Provide the (X, Y) coordinate of the cell's center where the given text is located.  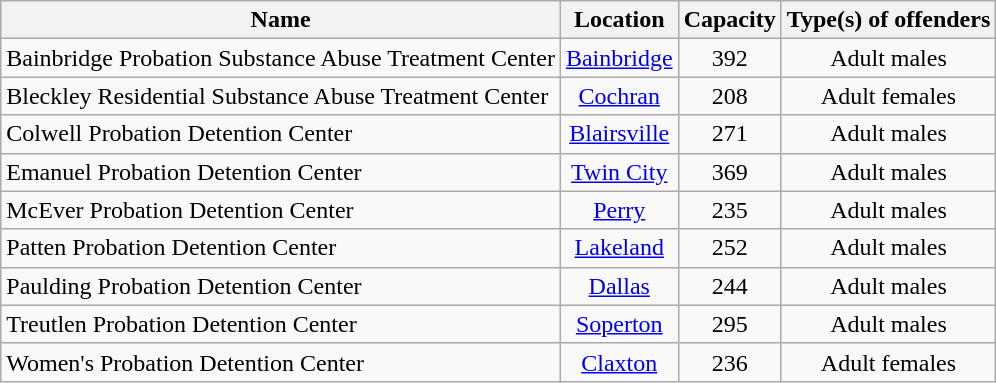
369 (730, 172)
Twin City (619, 172)
Paulding Probation Detention Center (281, 286)
208 (730, 96)
235 (730, 210)
Location (619, 20)
Women's Probation Detention Center (281, 362)
Treutlen Probation Detention Center (281, 324)
Perry (619, 210)
Emanuel Probation Detention Center (281, 172)
Claxton (619, 362)
Colwell Probation Detention Center (281, 134)
Blairsville (619, 134)
Patten Probation Detention Center (281, 248)
Lakeland (619, 248)
Bainbridge (619, 58)
Bainbridge Probation Substance Abuse Treatment Center (281, 58)
252 (730, 248)
295 (730, 324)
Cochran (619, 96)
Capacity (730, 20)
271 (730, 134)
Type(s) of offenders (888, 20)
244 (730, 286)
Soperton (619, 324)
McEver Probation Detention Center (281, 210)
236 (730, 362)
392 (730, 58)
Dallas (619, 286)
Bleckley Residential Substance Abuse Treatment Center (281, 96)
Name (281, 20)
